Identify which cell holds the provided text, then report its (X, Y) central coordinate. 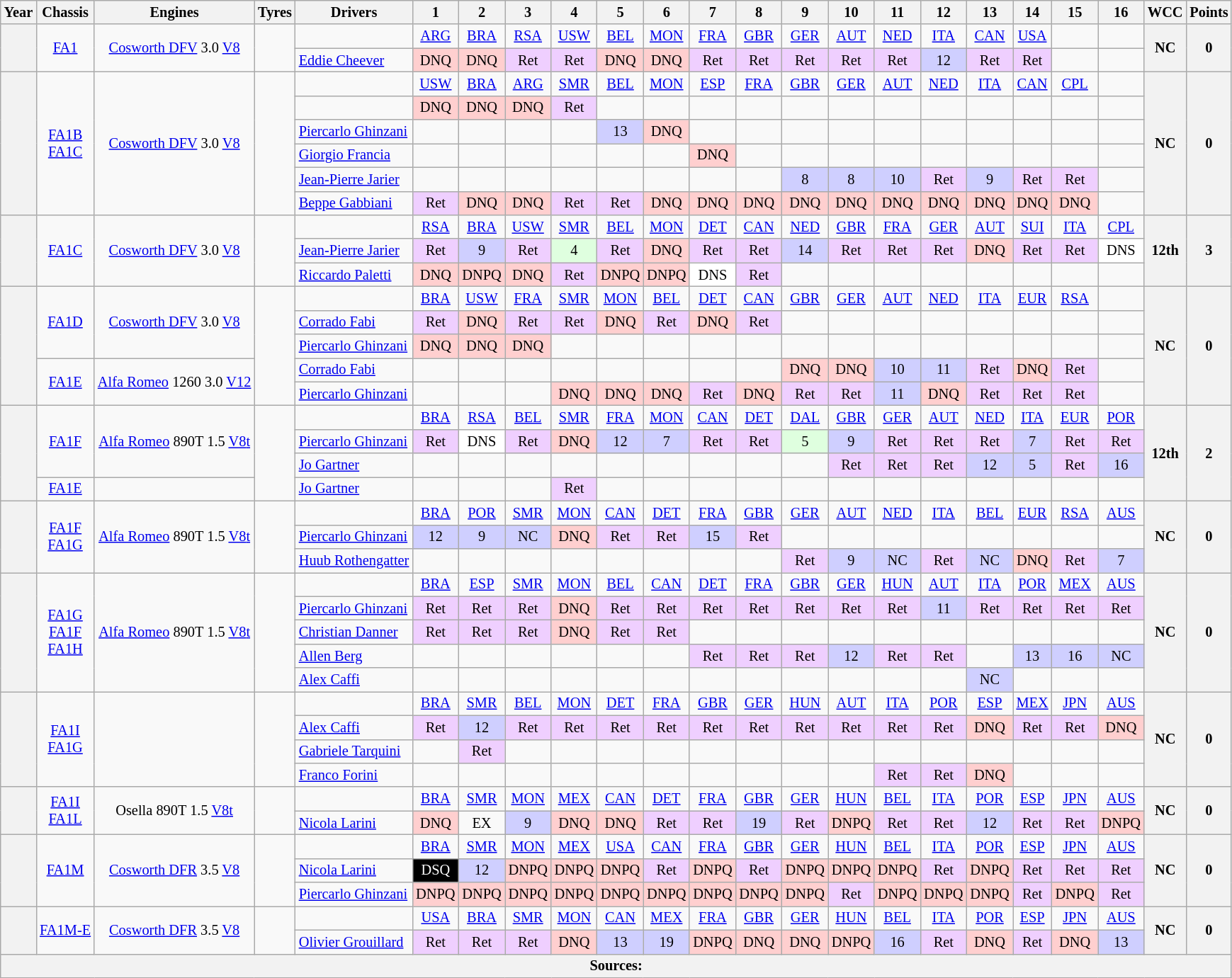
FA1M (65, 870)
FA1M-E (65, 929)
FA1D (65, 322)
Olivier Grouillard (354, 942)
WCC (1165, 12)
FA1GFA1FFA1H (65, 632)
FA1FFA1G (65, 537)
FA1C (65, 251)
Alfa Romeo 1260 3.0 V12 (174, 381)
SUI (1033, 227)
Year (18, 12)
Points (1209, 12)
DAL (805, 417)
Drivers (354, 12)
1 (435, 12)
Tyres (275, 12)
Sources: (616, 966)
Huub Rothengatter (354, 560)
EX (482, 823)
FA1 (65, 48)
Beppe Gabbiani (354, 203)
Giorgio Francia (354, 155)
Gabriele Tarquini (354, 751)
FA1IFA1L (65, 810)
Engines (174, 12)
6 (666, 12)
DSQ (435, 870)
Allen Berg (354, 656)
Osella 890T 1.5 V8t (174, 810)
Riccardo Paletti (354, 275)
Chassis (65, 12)
Franco Forini (354, 775)
FA1IFA1G (65, 739)
Eddie Cheever (354, 60)
FA1BFA1C (65, 143)
FA1F (65, 440)
Christian Danner (354, 632)
